Provide the (x, y) coordinate of the cell's center where the given text is located.  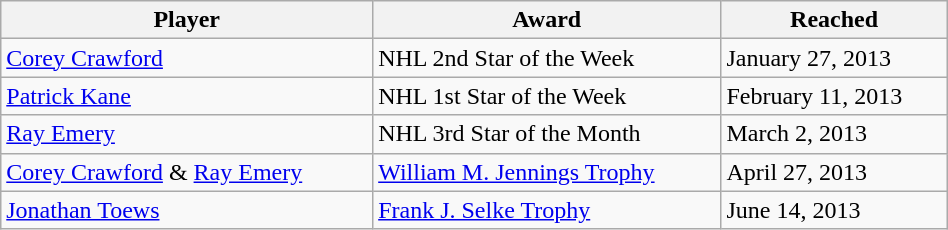
Ray Emery (187, 134)
April 27, 2013 (834, 172)
NHL 2nd Star of the Week (547, 58)
Corey Crawford & Ray Emery (187, 172)
William M. Jennings Trophy (547, 172)
NHL 1st Star of the Week (547, 96)
Patrick Kane (187, 96)
NHL 3rd Star of the Month (547, 134)
Player (187, 20)
June 14, 2013 (834, 210)
Frank J. Selke Trophy (547, 210)
Award (547, 20)
February 11, 2013 (834, 96)
Corey Crawford (187, 58)
Jonathan Toews (187, 210)
January 27, 2013 (834, 58)
March 2, 2013 (834, 134)
Reached (834, 20)
